Capture the cell that displays the provided text and extract its [x, y] central coordinate. 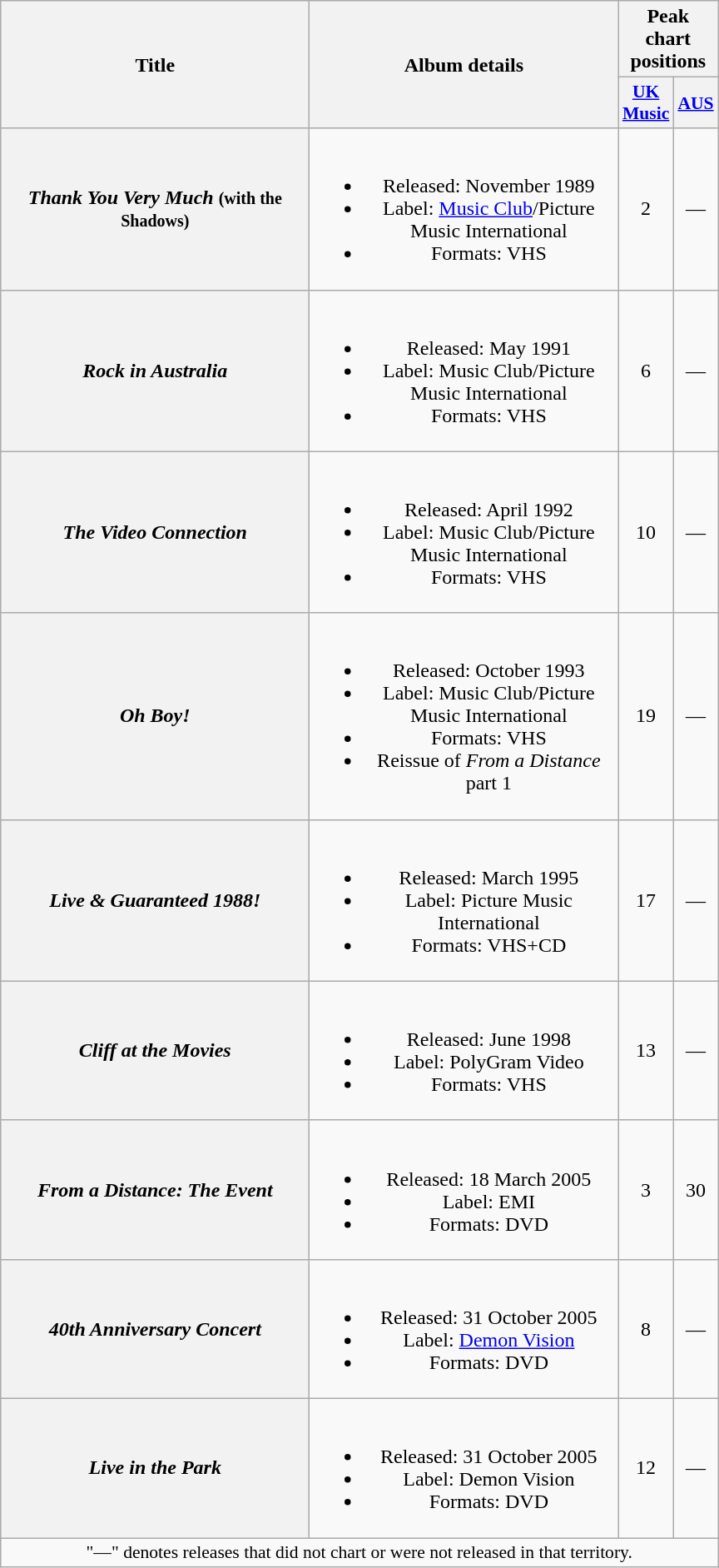
Released: November 1989Label: Music Club/Picture Music InternationalFormats: VHS [464, 209]
Peak chart positions [668, 39]
AUS [696, 103]
Title [155, 65]
Released: May 1991Label: Music Club/Picture Music InternationalFormats: VHS [464, 371]
Released: 18 March 2005Label: EMIFormats: DVD [464, 1189]
"—" denotes releases that did not chart or were not released in that territory. [359, 1552]
From a Distance: The Event [155, 1189]
Live & Guaranteed 1988! [155, 900]
12 [646, 1467]
10 [646, 532]
3 [646, 1189]
Released: October 1993Label: Music Club/Picture Music InternationalFormats: VHSReissue of From a Distance part 1 [464, 716]
2 [646, 209]
13 [646, 1051]
30 [696, 1189]
40th Anniversary Concert [155, 1329]
6 [646, 371]
Live in the Park [155, 1467]
Released: April 1992Label: Music Club/Picture Music InternationalFormats: VHS [464, 532]
17 [646, 900]
19 [646, 716]
Released: March 1995Label: Picture Music InternationalFormats: VHS+CD [464, 900]
The Video Connection [155, 532]
Thank You Very Much (with the Shadows) [155, 209]
UKMusic [646, 103]
Rock in Australia [155, 371]
Released: June 1998Label: PolyGram VideoFormats: VHS [464, 1051]
Oh Boy! [155, 716]
Cliff at the Movies [155, 1051]
8 [646, 1329]
Album details [464, 65]
